Scan for the cell matching the given text and deliver its [x, y] coordinate at center. 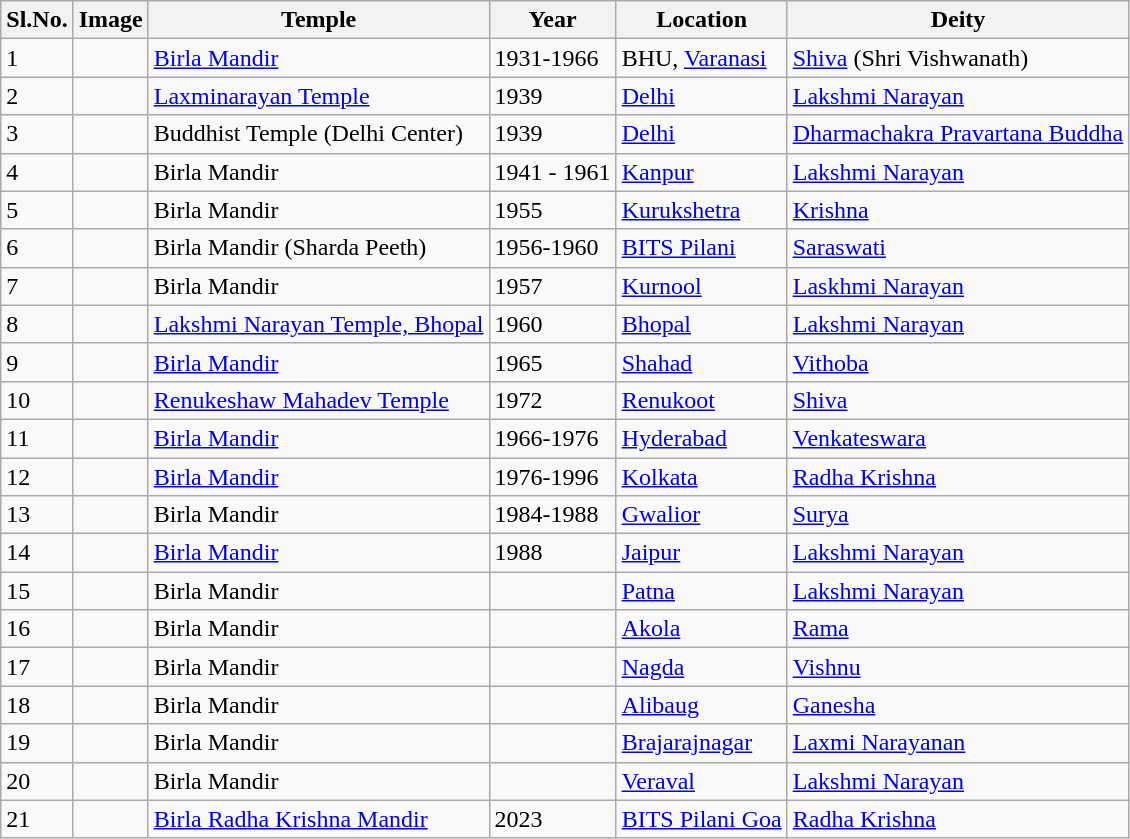
Buddhist Temple (Delhi Center) [318, 134]
19 [37, 743]
13 [37, 515]
1931-1966 [552, 58]
Renukoot [702, 400]
Veraval [702, 781]
21 [37, 819]
Ganesha [958, 705]
1972 [552, 400]
Nagda [702, 667]
Laxminarayan Temple [318, 96]
Vithoba [958, 362]
Kurnool [702, 286]
1988 [552, 553]
1960 [552, 324]
Alibaug [702, 705]
Image [110, 20]
Lakshmi Narayan Temple, Bhopal [318, 324]
Kurukshetra [702, 210]
1965 [552, 362]
10 [37, 400]
Bhopal [702, 324]
Krishna [958, 210]
1984-1988 [552, 515]
Patna [702, 591]
1955 [552, 210]
2 [37, 96]
Shahad [702, 362]
11 [37, 438]
Location [702, 20]
Sl.No. [37, 20]
BITS Pilani Goa [702, 819]
4 [37, 172]
Brajarajnagar [702, 743]
9 [37, 362]
Renukeshaw Mahadev Temple [318, 400]
Laxmi Narayanan [958, 743]
1957 [552, 286]
Gwalior [702, 515]
Deity [958, 20]
15 [37, 591]
BHU, Varanasi [702, 58]
Birla Mandir (Sharda Peeth) [318, 248]
Year [552, 20]
Hyderabad [702, 438]
1 [37, 58]
18 [37, 705]
Kolkata [702, 477]
5 [37, 210]
Vishnu [958, 667]
1966-1976 [552, 438]
Dharmachakra Pravartana Buddha [958, 134]
3 [37, 134]
1956-1960 [552, 248]
Temple [318, 20]
20 [37, 781]
2023 [552, 819]
Surya [958, 515]
8 [37, 324]
Venkateswara [958, 438]
Laskhmi Narayan [958, 286]
16 [37, 629]
Kanpur [702, 172]
Birla Radha Krishna Mandir [318, 819]
Shiva (Shri Vishwanath) [958, 58]
1941 - 1961 [552, 172]
6 [37, 248]
Akola [702, 629]
Shiva [958, 400]
7 [37, 286]
14 [37, 553]
Saraswati [958, 248]
17 [37, 667]
12 [37, 477]
Rama [958, 629]
Jaipur [702, 553]
1976-1996 [552, 477]
BITS Pilani [702, 248]
